For the text-containing cell, return its midpoint in (x, y) coordinate format. 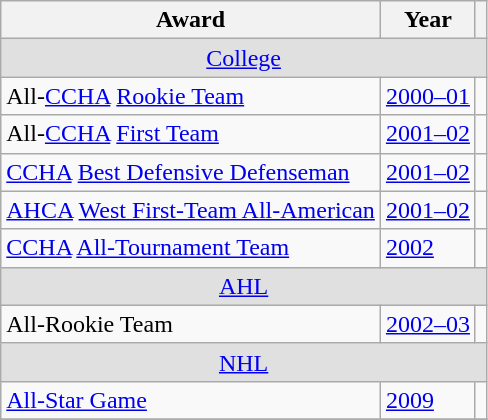
All-Star Game (191, 400)
All-Rookie Team (191, 324)
2009 (428, 400)
College (244, 58)
AHL (244, 286)
NHL (244, 362)
CCHA All-Tournament Team (191, 248)
All-CCHA First Team (191, 134)
2000–01 (428, 96)
Year (428, 20)
All-CCHA Rookie Team (191, 96)
AHCA West First-Team All-American (191, 210)
CCHA Best Defensive Defenseman (191, 172)
2002–03 (428, 324)
Award (191, 20)
2002 (428, 248)
